Capture the cell that displays the provided text and extract its (X, Y) central coordinate. 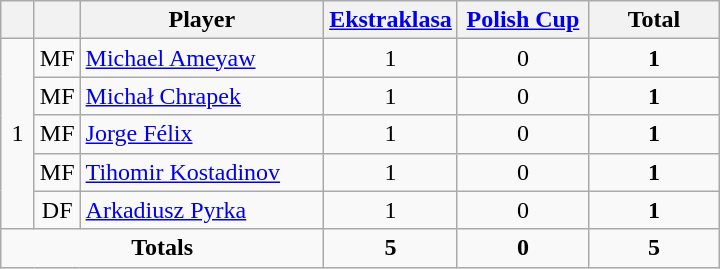
Ekstraklasa (391, 20)
Totals (162, 248)
Polish Cup (522, 20)
Michał Chrapek (202, 96)
Michael Ameyaw (202, 58)
Arkadiusz Pyrka (202, 210)
Player (202, 20)
Jorge Félix (202, 134)
Tihomir Kostadinov (202, 172)
Total (654, 20)
DF (57, 210)
